Find where the given text appears and provide that cell's center as (x, y) coordinate. 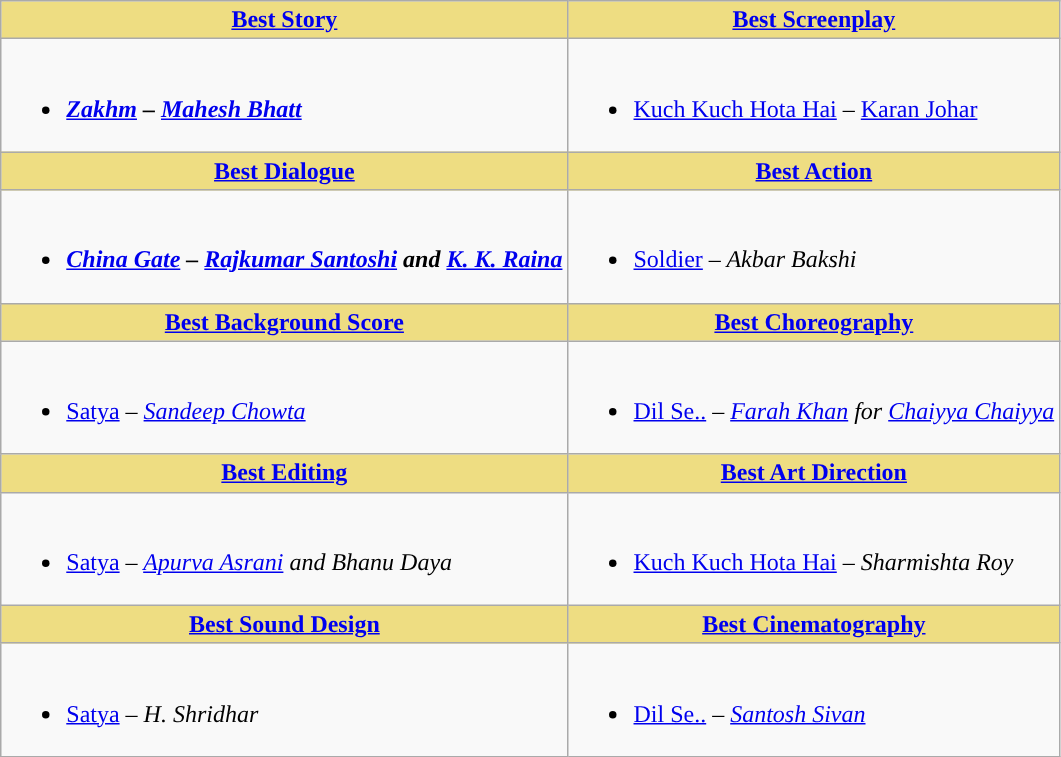
China Gate – Rajkumar Santoshi and K. K. Raina (284, 246)
Best Sound Design (284, 624)
Soldier – Akbar Bakshi (814, 246)
Satya – Apurva Asrani and Bhanu Daya (284, 548)
Dil Se.. – Santosh Sivan (814, 700)
Zakhm – Mahesh Bhatt (284, 96)
Best Dialogue (284, 171)
Best Action (814, 171)
Best Screenplay (814, 20)
Satya – H. Shridhar (284, 700)
Kuch Kuch Hota Hai – Karan Johar (814, 96)
Best Cinematography (814, 624)
Dil Se.. – Farah Khan for Chaiyya Chaiyya (814, 398)
Best Art Direction (814, 473)
Satya – Sandeep Chowta (284, 398)
Best Story (284, 20)
Best Choreography (814, 322)
Best Background Score (284, 322)
Best Editing (284, 473)
Kuch Kuch Hota Hai – Sharmishta Roy (814, 548)
